Identify which cell holds the provided text, then report its (x, y) central coordinate. 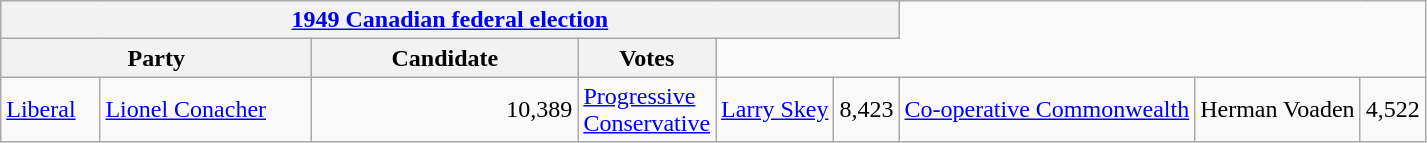
Votes (647, 58)
8,423 (866, 110)
Liberal (50, 110)
1949 Canadian federal election (450, 20)
Candidate (445, 58)
Larry Skey (775, 110)
4,522 (1392, 110)
Progressive Conservative (647, 110)
Herman Voaden (1278, 110)
10,389 (445, 110)
Co-operative Commonwealth (1047, 110)
Party (156, 58)
Lionel Conacher (206, 110)
